Search for the cell housing the specified text and yield its (X, Y) center coordinate. 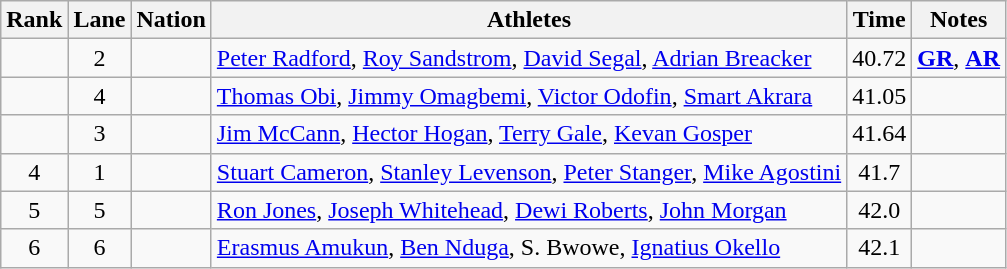
Peter Radford, Roy Sandstrom, David Segal, Adrian Breacker (528, 58)
Ron Jones, Joseph Whitehead, Dewi Roberts, John Morgan (528, 210)
Erasmus Amukun, Ben Nduga, S. Bwowe, Ignatius Okello (528, 248)
1 (100, 172)
Lane (100, 20)
40.72 (880, 58)
42.0 (880, 210)
Time (880, 20)
42.1 (880, 248)
2 (100, 58)
Nation (171, 20)
41.64 (880, 134)
GR, AR (959, 58)
Thomas Obi, Jimmy Omagbemi, Victor Odofin, Smart Akrara (528, 96)
Rank (34, 20)
Athletes (528, 20)
Notes (959, 20)
41.05 (880, 96)
3 (100, 134)
41.7 (880, 172)
Jim McCann, Hector Hogan, Terry Gale, Kevan Gosper (528, 134)
Stuart Cameron, Stanley Levenson, Peter Stanger, Mike Agostini (528, 172)
